Locate the cell with the specified text and output its [x, y] center coordinate. 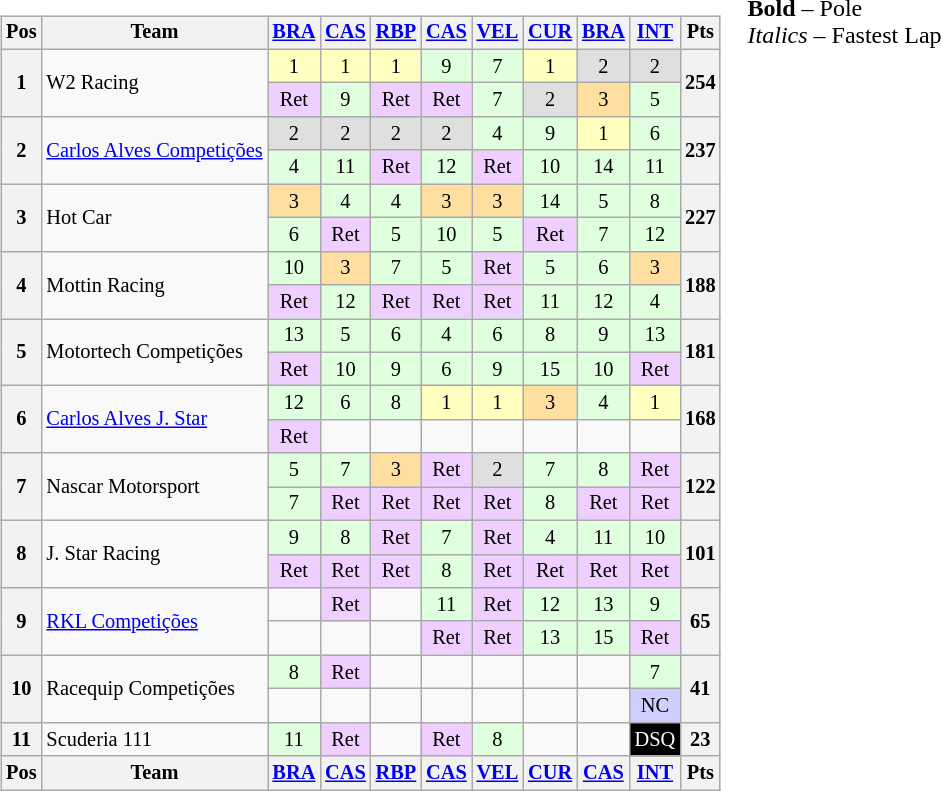
NC [655, 706]
122 [700, 486]
181 [700, 352]
Motortech Competições [154, 352]
Nascar Motorsport [154, 486]
W2 Racing [154, 82]
Carlos Alves Competições [154, 150]
101 [700, 554]
188 [700, 284]
Racequip Competições [154, 688]
Hot Car [154, 218]
41 [700, 688]
RKL Competições [154, 622]
Mottin Racing [154, 284]
J. Star Racing [154, 554]
254 [700, 82]
DSQ [655, 739]
23 [700, 739]
227 [700, 218]
168 [700, 420]
Scuderia 111 [154, 739]
Carlos Alves J. Star [154, 420]
237 [700, 150]
65 [700, 622]
